Find where the given text appears and provide that cell's center as [X, Y] coordinate. 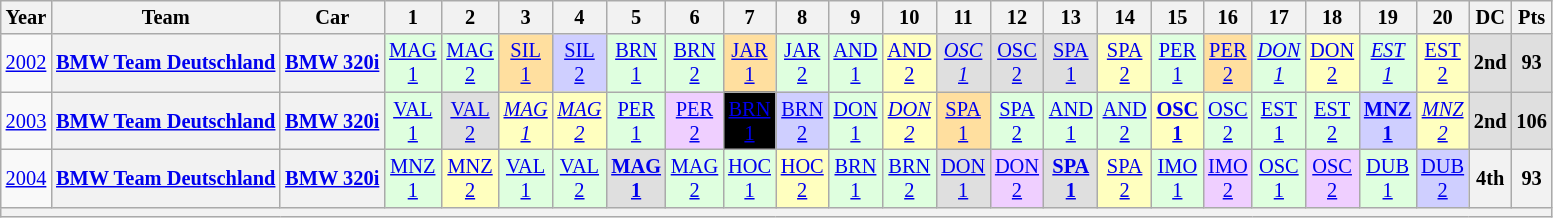
JAR1 [750, 63]
18 [1332, 17]
2003 [26, 121]
SIL1 [526, 63]
12 [1017, 17]
7 [750, 17]
5 [636, 17]
DC [1490, 17]
2002 [26, 63]
6 [694, 17]
4 [580, 17]
19 [1388, 17]
106 [1532, 121]
9 [856, 17]
IMO1 [1178, 178]
16 [1228, 17]
3 [526, 17]
1 [412, 17]
HOC2 [802, 178]
DUB2 [1442, 178]
17 [1278, 17]
2 [470, 17]
SIL2 [580, 63]
JAR2 [802, 63]
HOC1 [750, 178]
Pts [1532, 17]
4th [1490, 178]
20 [1442, 17]
Year [26, 17]
Team [166, 17]
13 [1071, 17]
10 [909, 17]
DUB1 [1388, 178]
15 [1178, 17]
2004 [26, 178]
14 [1125, 17]
8 [802, 17]
11 [963, 17]
Car [332, 17]
IMO2 [1228, 178]
